Determine the (X, Y) coordinate at the center of the cell enclosing the given text.  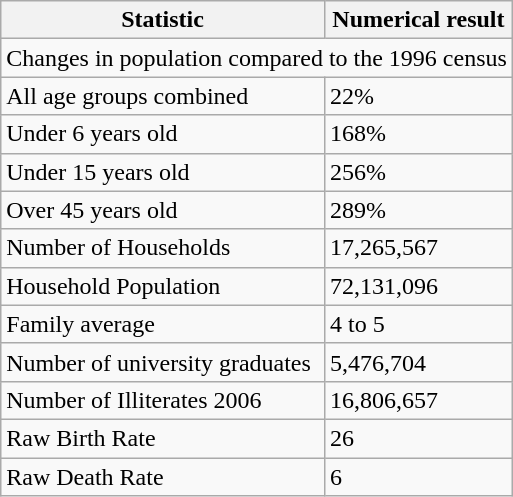
Raw Death Rate (163, 477)
Number of Illiterates 2006 (163, 400)
Statistic (163, 20)
Household Population (163, 286)
Number of Households (163, 248)
Changes in population compared to the 1996 census (257, 58)
6 (418, 477)
16,806,657 (418, 400)
22% (418, 96)
289% (418, 210)
17,265,567 (418, 248)
Under 15 years old (163, 172)
4 to 5 (418, 324)
Number of university graduates (163, 362)
256% (418, 172)
Numerical result (418, 20)
26 (418, 438)
72,131,096 (418, 286)
5,476,704 (418, 362)
168% (418, 134)
Over 45 years old (163, 210)
All age groups combined (163, 96)
Under 6 years old (163, 134)
Family average (163, 324)
Raw Birth Rate (163, 438)
